Return the (X, Y) coordinate for the center point of the cell that contains the specified text.  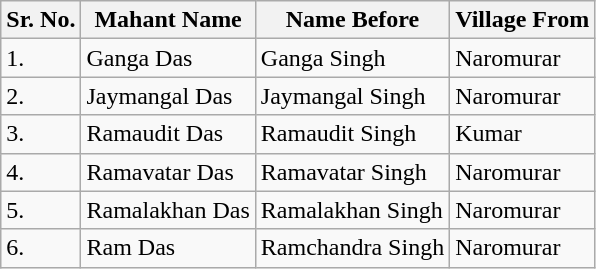
Sr. No. (41, 20)
Ramavatar Singh (352, 172)
Ramaudit Singh (352, 134)
5. (41, 210)
Ganga Singh (352, 58)
Ganga Das (168, 58)
Jaymangal Singh (352, 96)
3. (41, 134)
Name Before (352, 20)
Ramalakhan Singh (352, 210)
Kumar (522, 134)
Ramchandra Singh (352, 248)
6. (41, 248)
2. (41, 96)
Village From (522, 20)
Ram Das (168, 248)
Ramavatar Das (168, 172)
1. (41, 58)
4. (41, 172)
Mahant Name (168, 20)
Ramaudit Das (168, 134)
Ramalakhan Das (168, 210)
Jaymangal Das (168, 96)
